Return (X, Y) of the center of cell containing provided text 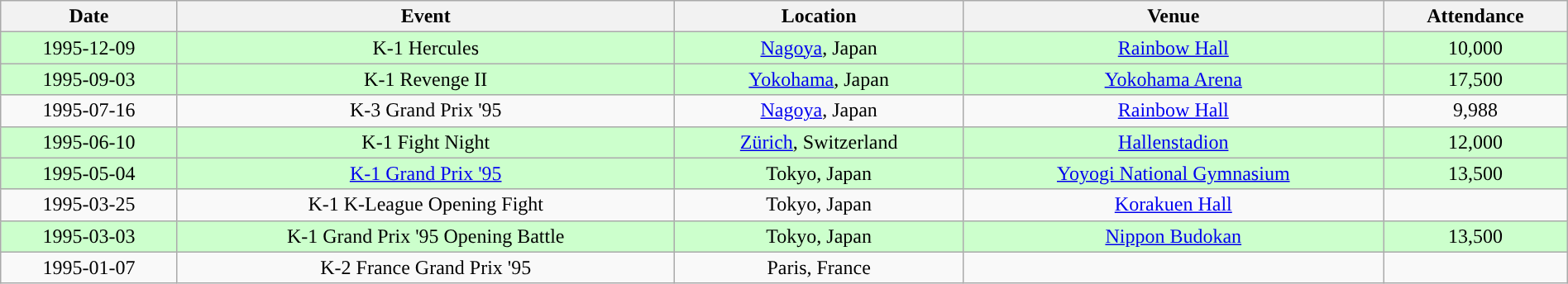
K-1 K-League Opening Fight (425, 205)
Paris, France (819, 267)
Nippon Budokan (1173, 236)
Korakuen Hall (1173, 205)
1995-01-07 (89, 267)
K-1 Grand Prix '95 (425, 173)
1995-12-09 (89, 48)
K-1 Grand Prix '95 Opening Battle (425, 236)
1995-05-04 (89, 173)
Event (425, 17)
Zürich, Switzerland (819, 142)
Yoyogi National Gymnasium (1173, 173)
1995-03-03 (89, 236)
1995-03-25 (89, 205)
K-1 Hercules (425, 48)
17,500 (1475, 79)
Date (89, 17)
K-1 Revenge II (425, 79)
Yokohama, Japan (819, 79)
Hallenstadion (1173, 142)
Location (819, 17)
1995-07-16 (89, 111)
1995-06-10 (89, 142)
1995-09-03 (89, 79)
Venue (1173, 17)
K-2 France Grand Prix '95 (425, 267)
Attendance (1475, 17)
10,000 (1475, 48)
9,988 (1475, 111)
K-1 Fight Night (425, 142)
12,000 (1475, 142)
Yokohama Arena (1173, 79)
K-3 Grand Prix '95 (425, 111)
